Locate the cell with the specified text and output its (x, y) center coordinate. 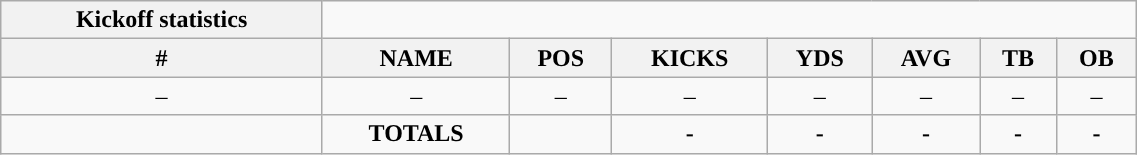
Kickoff statistics (162, 20)
AVG (926, 58)
OB (1096, 58)
YDS (820, 58)
TOTALS (416, 134)
KICKS (690, 58)
TB (1018, 58)
# (162, 58)
POS (561, 58)
NAME (416, 58)
